Search for the cell housing the specified text and yield its (X, Y) center coordinate. 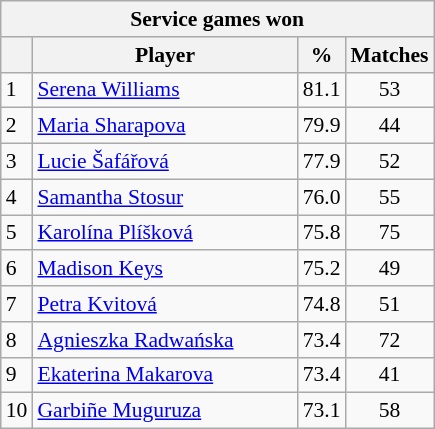
9 (17, 375)
Karolína Plíšková (164, 233)
74.8 (322, 304)
Serena Williams (164, 90)
Agnieszka Radwańska (164, 340)
81.1 (322, 90)
1 (17, 90)
Lucie Šafářová (164, 162)
2 (17, 126)
4 (17, 197)
10 (17, 411)
58 (389, 411)
51 (389, 304)
Ekaterina Makarova (164, 375)
75.8 (322, 233)
52 (389, 162)
77.9 (322, 162)
Samantha Stosur (164, 197)
55 (389, 197)
79.9 (322, 126)
8 (17, 340)
Garbiñe Muguruza (164, 411)
3 (17, 162)
Matches (389, 55)
Player (164, 55)
75 (389, 233)
Service games won (218, 19)
44 (389, 126)
41 (389, 375)
6 (17, 269)
Madison Keys (164, 269)
53 (389, 90)
72 (389, 340)
75.2 (322, 269)
76.0 (322, 197)
5 (17, 233)
% (322, 55)
Petra Kvitová (164, 304)
73.1 (322, 411)
7 (17, 304)
Maria Sharapova (164, 126)
49 (389, 269)
